Search for the cell housing the specified text and yield its [x, y] center coordinate. 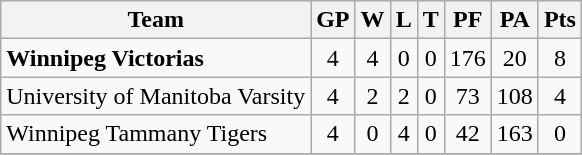
20 [514, 58]
PF [468, 20]
Winnipeg Tammany Tigers [156, 134]
L [404, 20]
W [372, 20]
8 [560, 58]
73 [468, 96]
176 [468, 58]
42 [468, 134]
163 [514, 134]
108 [514, 96]
Winnipeg Victorias [156, 58]
T [430, 20]
Team [156, 20]
PA [514, 20]
Pts [560, 20]
University of Manitoba Varsity [156, 96]
GP [333, 20]
